Detect which cell encompasses the target text, then output its (x, y) center coordinate. 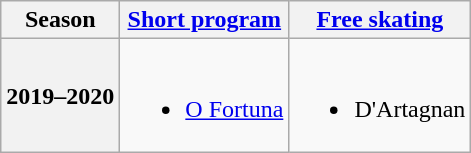
2019–2020 (60, 96)
Season (60, 20)
Free skating (380, 20)
D'Artagnan (380, 96)
Short program (204, 20)
O Fortuna (204, 96)
